Provide the [X, Y] coordinate of the cell's center where the given text is located.  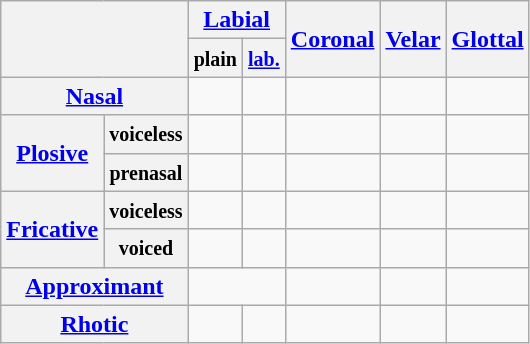
Coronal [332, 39]
prenasal [146, 172]
plain [215, 58]
Velar [413, 39]
Rhotic [94, 324]
voiced [146, 248]
Plosive [52, 153]
lab. [264, 58]
Fricative [52, 229]
Approximant [94, 286]
Labial [236, 20]
Glottal [488, 39]
Nasal [94, 96]
